Return the [X, Y] coordinate for the center point of the cell that contains the specified text.  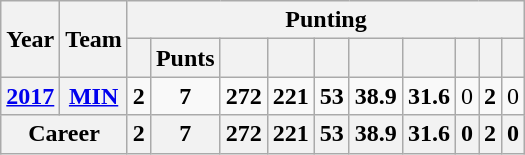
Punting [326, 20]
Year [30, 39]
2017 [30, 96]
Career [64, 134]
Team [94, 39]
Punts [185, 58]
MIN [94, 96]
